Extract the (x, y) coordinate from the center of the cell holding the provided text.  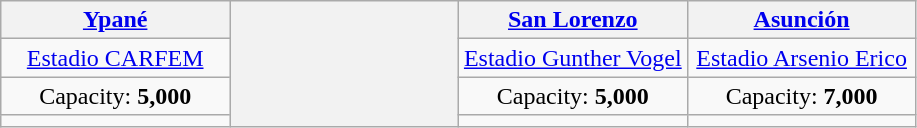
Ypané (116, 20)
Asunción (802, 20)
San Lorenzo (572, 20)
Estadio CARFEM (116, 58)
Estadio Gunther Vogel (572, 58)
Estadio Arsenio Erico (802, 58)
Capacity: 7,000 (802, 96)
